Extract the [X, Y] coordinate from the center of the cell holding the provided text.  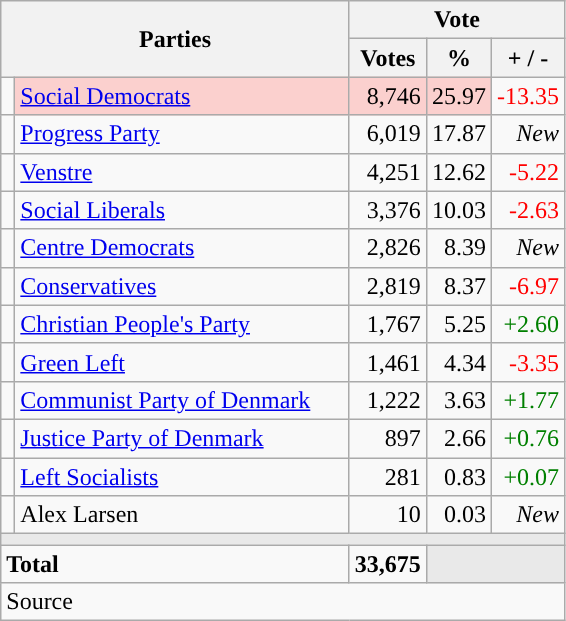
12.62 [458, 172]
Alex Larsen [182, 515]
+2.60 [528, 324]
Justice Party of Denmark [182, 438]
2,826 [388, 248]
Conservatives [182, 286]
17.87 [458, 134]
8.37 [458, 286]
Progress Party [182, 134]
5.25 [458, 324]
-13.35 [528, 96]
Parties [176, 39]
1,222 [388, 400]
10 [388, 515]
25.97 [458, 96]
Venstre [182, 172]
-6.97 [528, 286]
4,251 [388, 172]
Source [283, 602]
8.39 [458, 248]
-3.35 [528, 362]
+0.07 [528, 477]
+0.76 [528, 438]
Total [176, 564]
Left Socialists [182, 477]
+1.77 [528, 400]
897 [388, 438]
Social Democrats [182, 96]
0.83 [458, 477]
% [458, 58]
Communist Party of Denmark [182, 400]
Christian People's Party [182, 324]
6,019 [388, 134]
281 [388, 477]
0.03 [458, 515]
10.03 [458, 210]
-5.22 [528, 172]
2,819 [388, 286]
+ / - [528, 58]
2.66 [458, 438]
3.63 [458, 400]
4.34 [458, 362]
Votes [388, 58]
-2.63 [528, 210]
Green Left [182, 362]
33,675 [388, 564]
Centre Democrats [182, 248]
3,376 [388, 210]
8,746 [388, 96]
1,461 [388, 362]
Social Liberals [182, 210]
1,767 [388, 324]
Vote [456, 20]
